Find where the given text appears and provide that cell's center as (x, y) coordinate. 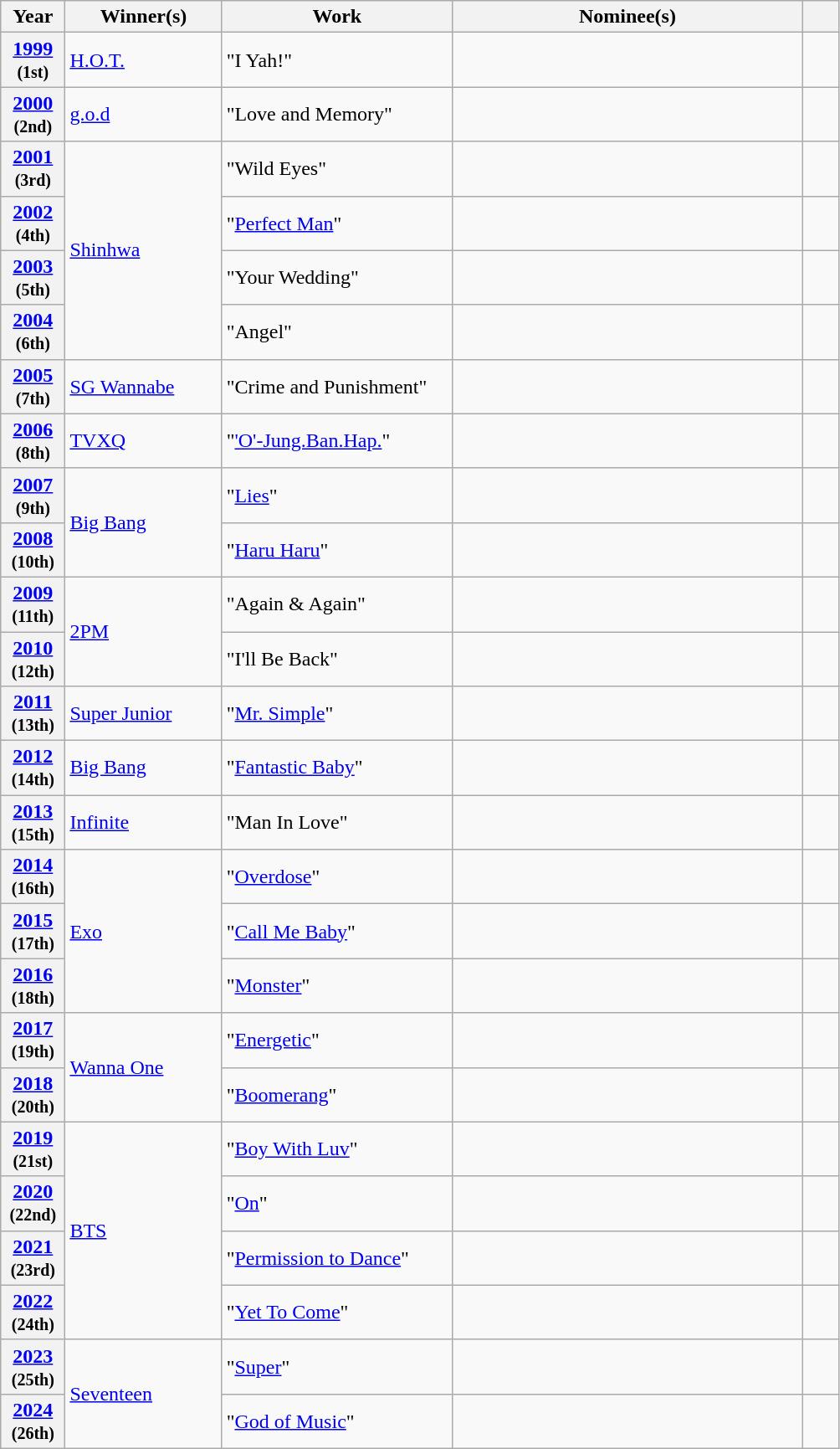
"Love and Memory" (336, 114)
"Lies" (336, 496)
2017(19th) (33, 1040)
2000(2nd) (33, 114)
"'O'-Jung.Ban.Hap." (336, 440)
Shinhwa (144, 250)
"Your Wedding" (336, 278)
1999(1st) (33, 60)
"Energetic" (336, 1040)
"Super" (336, 1366)
2009(11th) (33, 604)
2003(5th) (33, 278)
2PM (144, 631)
"Man In Love" (336, 822)
BTS (144, 1231)
2016(18th) (33, 986)
H.O.T. (144, 60)
2004(6th) (33, 331)
"I'll Be Back" (336, 658)
"Boy With Luv" (336, 1148)
"Angel" (336, 331)
2006(8th) (33, 440)
2008(10th) (33, 549)
Infinite (144, 822)
"Haru Haru" (336, 549)
"Boomerang" (336, 1095)
Nominee(s) (627, 17)
Wanna One (144, 1067)
"I Yah!" (336, 60)
"Call Me Baby" (336, 931)
TVXQ (144, 440)
Work (336, 17)
2010(12th) (33, 658)
"Monster" (336, 986)
2011(13th) (33, 713)
2015(17th) (33, 931)
2012(14th) (33, 768)
g.o.d (144, 114)
2014(16th) (33, 877)
"Crime and Punishment" (336, 387)
2023(25th) (33, 1366)
"On" (336, 1204)
2007(9th) (33, 496)
2024(26th) (33, 1421)
2002(4th) (33, 223)
2001(3rd) (33, 169)
"Mr. Simple" (336, 713)
SG Wannabe (144, 387)
"Wild Eyes" (336, 169)
2022(24th) (33, 1313)
"Fantastic Baby" (336, 768)
2019(21st) (33, 1148)
"God of Music" (336, 1421)
Year (33, 17)
"Permission to Dance" (336, 1257)
2018(20th) (33, 1095)
"Perfect Man" (336, 223)
2013(15th) (33, 822)
"Overdose" (336, 877)
2021(23rd) (33, 1257)
2005(7th) (33, 387)
"Again & Again" (336, 604)
Winner(s) (144, 17)
Exo (144, 931)
Super Junior (144, 713)
Seventeen (144, 1394)
2020(22nd) (33, 1204)
"Yet To Come" (336, 1313)
